Extract the [x, y] coordinate from the center of the cell holding the provided text.  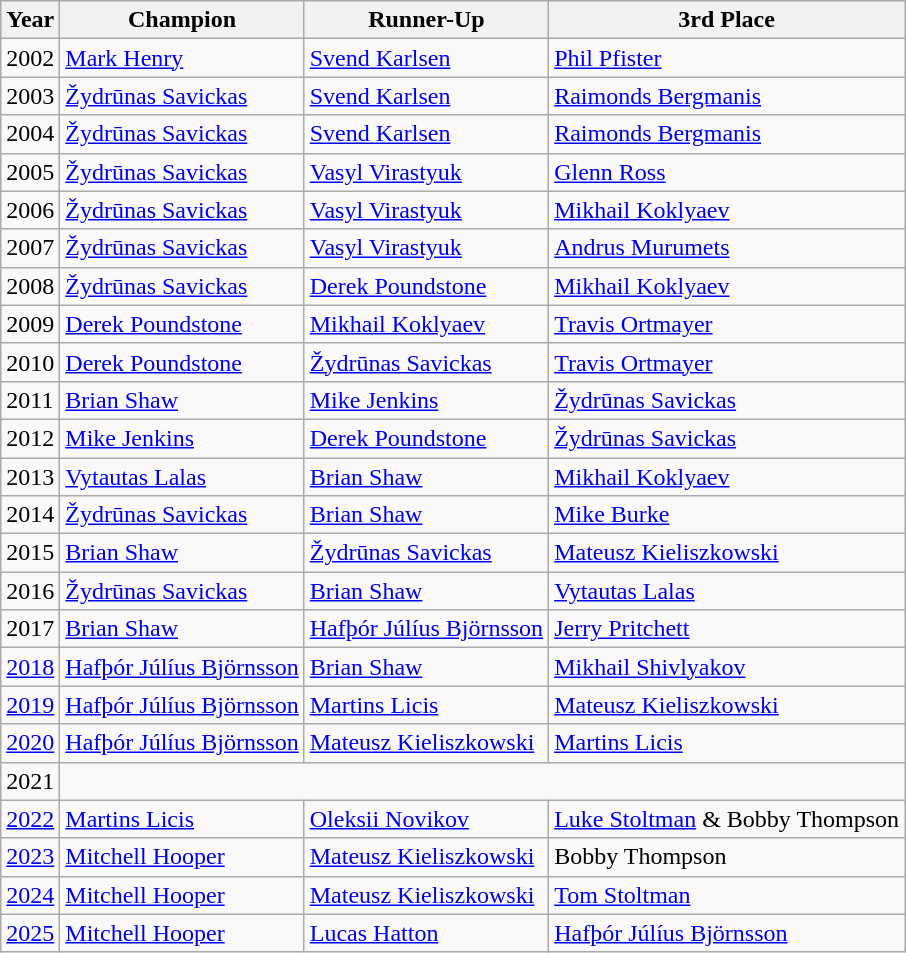
Year [30, 20]
2004 [30, 134]
2019 [30, 705]
2010 [30, 362]
2002 [30, 58]
2014 [30, 515]
Luke Stoltman & Bobby Thompson [727, 819]
2021 [30, 781]
2009 [30, 324]
2006 [30, 210]
Jerry Pritchett [727, 629]
Lucas Hatton [426, 933]
2024 [30, 895]
2005 [30, 172]
2016 [30, 591]
2025 [30, 933]
2022 [30, 819]
2011 [30, 400]
2018 [30, 667]
Runner-Up [426, 20]
Oleksii Novikov [426, 819]
Champion [182, 20]
Andrus Murumets [727, 248]
Mikhail Shivlyakov [727, 667]
2003 [30, 96]
Mike Burke [727, 515]
2023 [30, 857]
Phil Pfister [727, 58]
Bobby Thompson [727, 857]
2013 [30, 477]
Mark Henry [182, 58]
2017 [30, 629]
2007 [30, 248]
2012 [30, 438]
3rd Place [727, 20]
Glenn Ross [727, 172]
2008 [30, 286]
2020 [30, 743]
Tom Stoltman [727, 895]
2015 [30, 553]
